For the text-containing cell, return its midpoint in (X, Y) coordinate format. 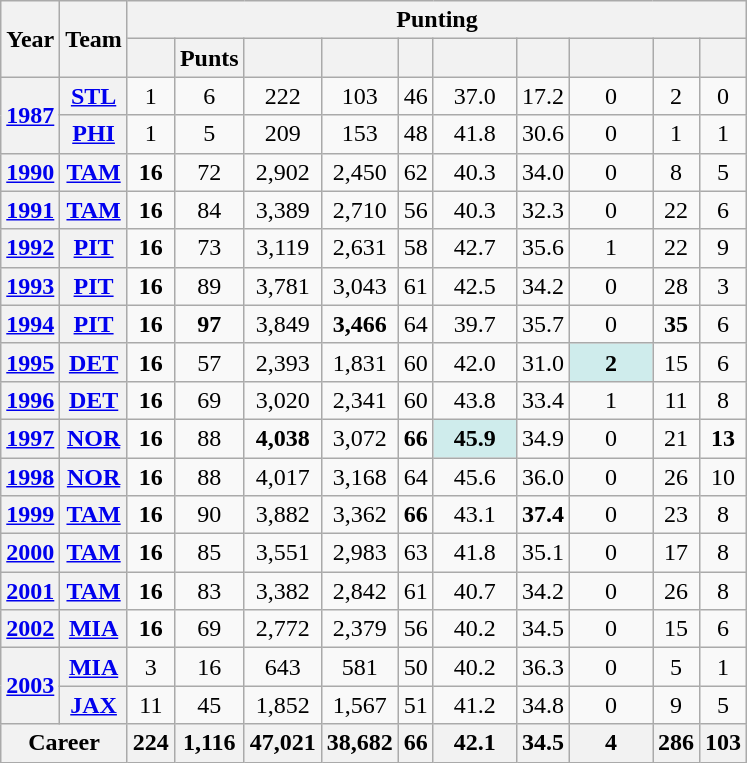
45 (209, 705)
34.8 (542, 705)
1,567 (360, 705)
37.0 (474, 96)
3,168 (360, 477)
2,379 (360, 629)
4,038 (282, 438)
38,682 (360, 743)
3,849 (282, 324)
3,043 (360, 286)
50 (416, 667)
42.7 (474, 248)
1992 (30, 248)
2,710 (360, 210)
1987 (30, 115)
1,116 (209, 743)
3,389 (282, 210)
33.4 (542, 400)
3,466 (360, 324)
3,551 (282, 553)
39.7 (474, 324)
3,119 (282, 248)
2001 (30, 591)
41.2 (474, 705)
4 (610, 743)
57 (209, 362)
209 (282, 134)
Team (94, 39)
42.5 (474, 286)
97 (209, 324)
3,020 (282, 400)
STL (94, 96)
30.6 (542, 134)
90 (209, 515)
21 (676, 438)
581 (360, 667)
2,983 (360, 553)
1991 (30, 210)
35.6 (542, 248)
3,362 (360, 515)
17 (676, 553)
1996 (30, 400)
51 (416, 705)
36.0 (542, 477)
2,450 (360, 172)
45.9 (474, 438)
1990 (30, 172)
4,017 (282, 477)
2,631 (360, 248)
63 (416, 553)
47,021 (282, 743)
43.1 (474, 515)
73 (209, 248)
1997 (30, 438)
2000 (30, 553)
23 (676, 515)
17.2 (542, 96)
13 (724, 438)
PHI (94, 134)
Punts (209, 58)
35 (676, 324)
2,842 (360, 591)
31.0 (542, 362)
Punting (436, 20)
1999 (30, 515)
36.3 (542, 667)
35.1 (542, 553)
3,382 (282, 591)
45.6 (474, 477)
46 (416, 96)
2,341 (360, 400)
3,072 (360, 438)
Career (64, 743)
1994 (30, 324)
2,902 (282, 172)
JAX (94, 705)
2,772 (282, 629)
37.4 (542, 515)
2002 (30, 629)
34.9 (542, 438)
3,882 (282, 515)
Year (30, 39)
40.7 (474, 591)
2003 (30, 686)
10 (724, 477)
42.0 (474, 362)
28 (676, 286)
62 (416, 172)
72 (209, 172)
224 (150, 743)
2,393 (282, 362)
58 (416, 248)
286 (676, 743)
34.0 (542, 172)
1,852 (282, 705)
84 (209, 210)
1995 (30, 362)
1993 (30, 286)
222 (282, 96)
643 (282, 667)
35.7 (542, 324)
83 (209, 591)
43.8 (474, 400)
89 (209, 286)
48 (416, 134)
32.3 (542, 210)
1998 (30, 477)
85 (209, 553)
153 (360, 134)
42.1 (474, 743)
3,781 (282, 286)
1,831 (360, 362)
